Extract the [X, Y] coordinate from the center of the cell holding the provided text.  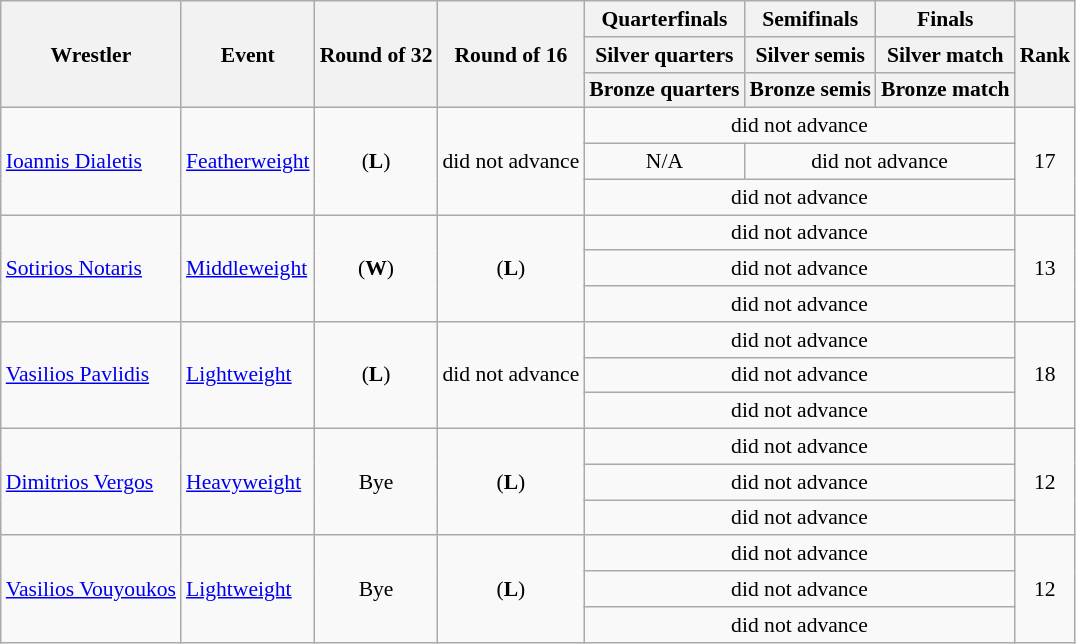
Vasilios Pavlidis [91, 376]
Event [248, 54]
Middleweight [248, 268]
Finals [946, 19]
Silver quarters [664, 55]
Bronze match [946, 90]
17 [1046, 162]
N/A [664, 162]
(W) [376, 268]
Bronze semis [810, 90]
Wrestler [91, 54]
13 [1046, 268]
Bronze quarters [664, 90]
Semifinals [810, 19]
Round of 16 [512, 54]
Silver semis [810, 55]
Ioannis Dialetis [91, 162]
18 [1046, 376]
Quarterfinals [664, 19]
Dimitrios Vergos [91, 482]
Round of 32 [376, 54]
Sotirios Notaris [91, 268]
Rank [1046, 54]
Heavyweight [248, 482]
Vasilios Vouyoukos [91, 590]
Featherweight [248, 162]
Silver match [946, 55]
